Find where the given text appears and provide that cell's center as (x, y) coordinate. 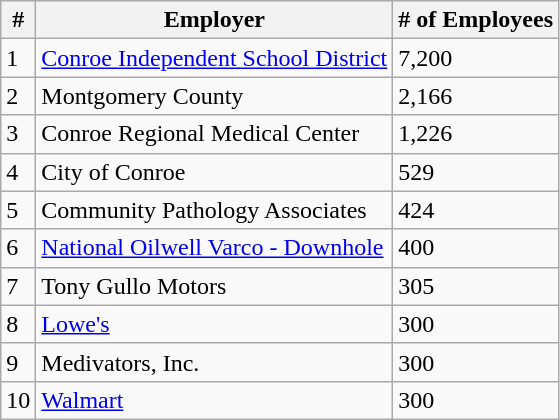
Tony Gullo Motors (214, 286)
4 (18, 172)
7,200 (476, 58)
Montgomery County (214, 96)
Conroe Independent School District (214, 58)
7 (18, 286)
Conroe Regional Medical Center (214, 134)
# (18, 20)
400 (476, 248)
6 (18, 248)
National Oilwell Varco - Downhole (214, 248)
1,226 (476, 134)
5 (18, 210)
3 (18, 134)
2 (18, 96)
1 (18, 58)
529 (476, 172)
Employer (214, 20)
City of Conroe (214, 172)
305 (476, 286)
# of Employees (476, 20)
Lowe's (214, 324)
2,166 (476, 96)
Walmart (214, 400)
8 (18, 324)
Community Pathology Associates (214, 210)
10 (18, 400)
Medivators, Inc. (214, 362)
424 (476, 210)
9 (18, 362)
